Return the (x, y) coordinate for the center point of the cell that contains the specified text.  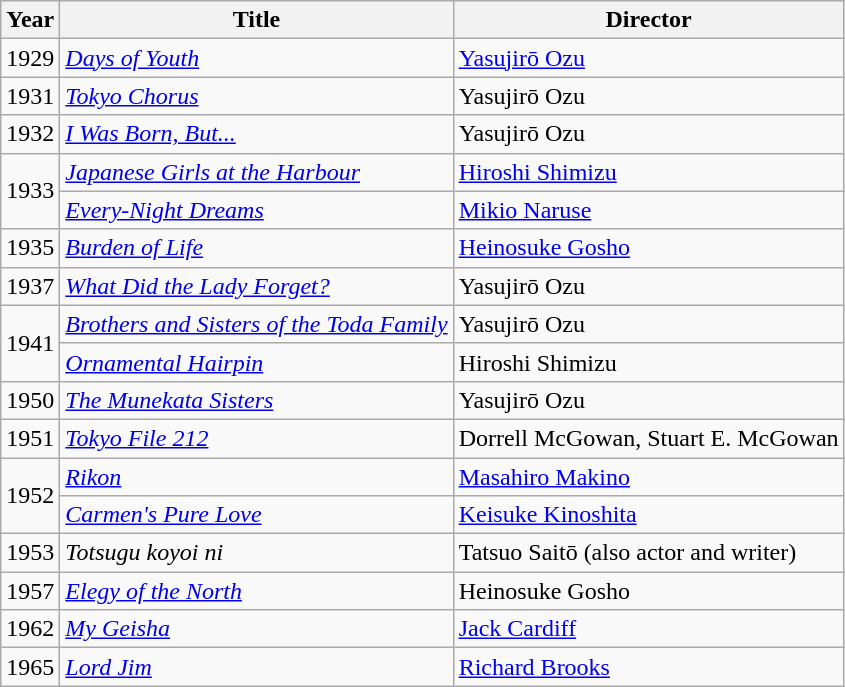
1933 (30, 191)
Ornamental Hairpin (256, 362)
Title (256, 20)
1957 (30, 591)
1929 (30, 58)
Jack Cardiff (648, 629)
Days of Youth (256, 58)
1965 (30, 667)
1941 (30, 343)
Every-Night Dreams (256, 210)
Keisuke Kinoshita (648, 515)
1937 (30, 286)
Director (648, 20)
My Geisha (256, 629)
Richard Brooks (648, 667)
Year (30, 20)
What Did the Lady Forget? (256, 286)
Tatsuo Saitō (also actor and writer) (648, 553)
The Munekata Sisters (256, 400)
Carmen's Pure Love (256, 515)
Burden of Life (256, 248)
1950 (30, 400)
1931 (30, 96)
1953 (30, 553)
1951 (30, 438)
Totsugu koyoi ni (256, 553)
Elegy of the North (256, 591)
Dorrell McGowan, Stuart E. McGowan (648, 438)
1935 (30, 248)
Tokyo File 212 (256, 438)
Mikio Naruse (648, 210)
I Was Born, But... (256, 134)
1952 (30, 496)
Masahiro Makino (648, 477)
Brothers and Sisters of the Toda Family (256, 324)
1962 (30, 629)
Lord Jim (256, 667)
1932 (30, 134)
Tokyo Chorus (256, 96)
Rikon (256, 477)
Japanese Girls at the Harbour (256, 172)
